Provide the (x, y) coordinate of the cell's center where the given text is located.  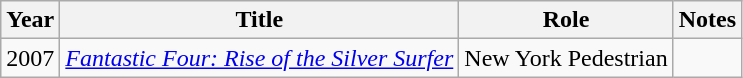
Title (260, 20)
2007 (30, 58)
Role (566, 20)
Notes (707, 20)
Fantastic Four: Rise of the Silver Surfer (260, 58)
New York Pedestrian (566, 58)
Year (30, 20)
